Return (X, Y) of the center of cell containing provided text 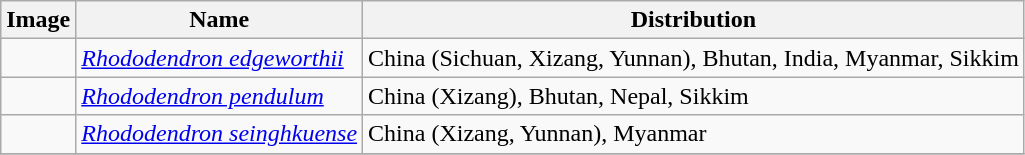
China (Sichuan, Xizang, Yunnan), Bhutan, India, Myanmar, Sikkim (694, 58)
Distribution (694, 20)
Rhododendron edgeworthii (220, 58)
Rhododendron pendulum (220, 96)
Image (38, 20)
China (Xizang, Yunnan), Myanmar (694, 134)
China (Xizang), Bhutan, Nepal, Sikkim (694, 96)
Name (220, 20)
Rhododendron seinghkuense (220, 134)
